Scan for the cell matching the given text and deliver its (x, y) coordinate at center. 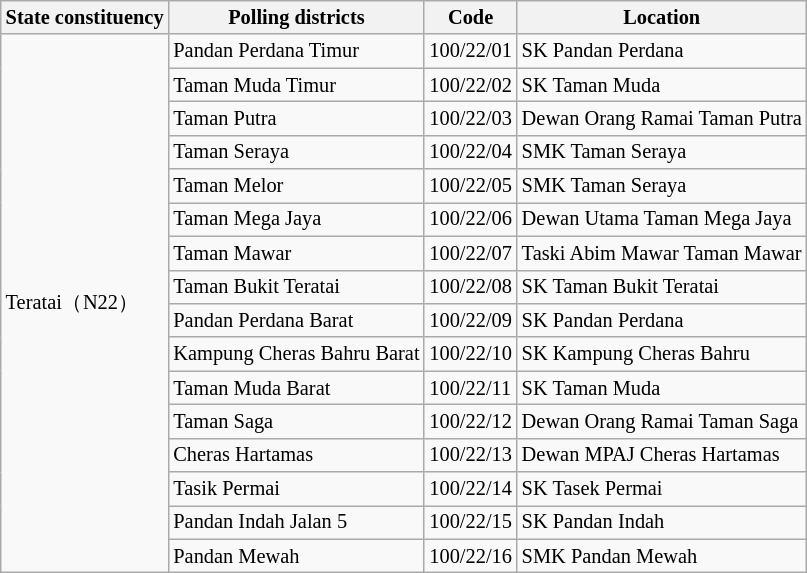
Teratai（N22） (85, 303)
State constituency (85, 17)
100/22/09 (470, 320)
Taman Saga (296, 421)
100/22/05 (470, 186)
SMK Pandan Mewah (662, 556)
Pandan Mewah (296, 556)
100/22/06 (470, 219)
Taman Muda Barat (296, 388)
100/22/04 (470, 152)
Taman Melor (296, 186)
Polling districts (296, 17)
SK Pandan Indah (662, 522)
100/22/03 (470, 118)
SK Taman Bukit Teratai (662, 287)
Dewan Orang Ramai Taman Saga (662, 421)
Kampung Cheras Bahru Barat (296, 354)
Taski Abim Mawar Taman Mawar (662, 253)
100/22/02 (470, 85)
Pandan Indah Jalan 5 (296, 522)
Taman Mega Jaya (296, 219)
Location (662, 17)
100/22/10 (470, 354)
Pandan Perdana Barat (296, 320)
SK Kampung Cheras Bahru (662, 354)
100/22/07 (470, 253)
Code (470, 17)
100/22/11 (470, 388)
100/22/12 (470, 421)
100/22/08 (470, 287)
Tasik Permai (296, 489)
Dewan Orang Ramai Taman Putra (662, 118)
Taman Bukit Teratai (296, 287)
Dewan Utama Taman Mega Jaya (662, 219)
100/22/01 (470, 51)
Taman Putra (296, 118)
100/22/16 (470, 556)
Cheras Hartamas (296, 455)
Taman Muda Timur (296, 85)
100/22/14 (470, 489)
Dewan MPAJ Cheras Hartamas (662, 455)
100/22/15 (470, 522)
SK Tasek Permai (662, 489)
Pandan Perdana Timur (296, 51)
Taman Mawar (296, 253)
100/22/13 (470, 455)
Taman Seraya (296, 152)
